Search for the cell housing the specified text and yield its [X, Y] center coordinate. 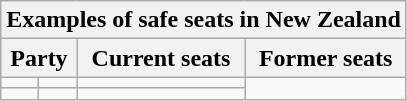
Former seats [326, 58]
Party [39, 58]
Current seats [161, 58]
Examples of safe seats in New Zealand [204, 20]
